Extract the (X, Y) coordinate from the center of the cell holding the provided text.  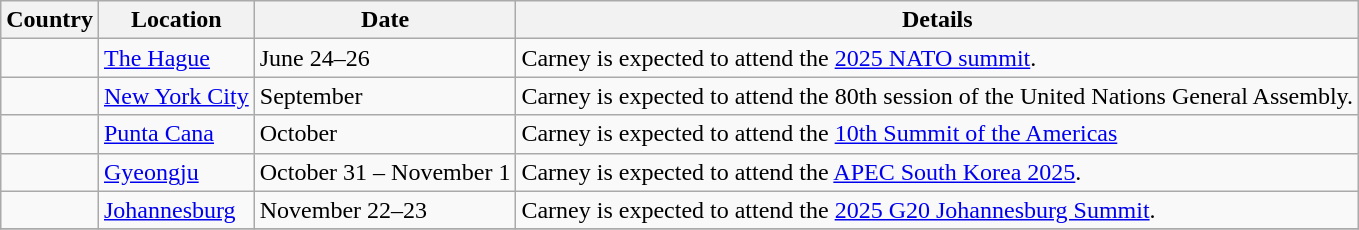
Details (938, 20)
New York City (176, 96)
Carney is expected to attend the APEC South Korea 2025. (938, 172)
Location (176, 20)
October (385, 134)
Gyeongju (176, 172)
October 31 – November 1 (385, 172)
The Hague (176, 58)
Country (50, 20)
Carney is expected to attend the 10th Summit of the Americas (938, 134)
Johannesburg (176, 210)
Punta Cana (176, 134)
Carney is expected to attend the 2025 G20 Johannesburg Summit. (938, 210)
June 24–26 (385, 58)
Carney is expected to attend the 80th session of the United Nations General Assembly. (938, 96)
September (385, 96)
Date (385, 20)
Carney is expected to attend the 2025 NATO summit. (938, 58)
November 22–23 (385, 210)
